Output the (X, Y) coordinate of the center of the cell containing the given text.  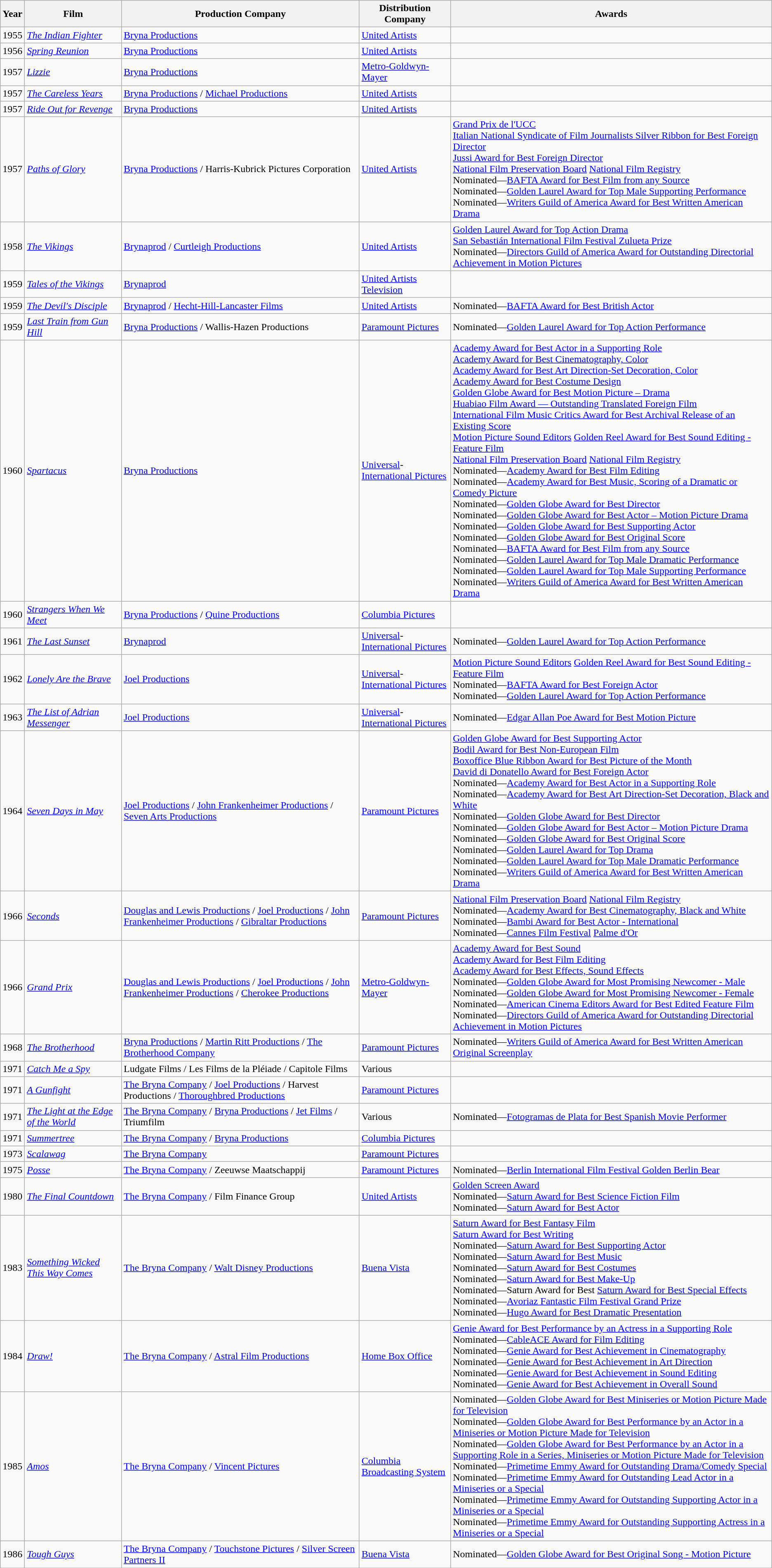
Nominated—Golden Globe Award for Best Original Song - Motion Picture (611, 1555)
The Bryna Company / Joel Productions / Harvest Productions / Thoroughbred Productions (240, 1090)
1961 (12, 641)
1983 (12, 1268)
1956 (12, 51)
Nominated—Writers Guild of America Award for Best Written American Original Screenplay (611, 1047)
A Gunfight (73, 1090)
The Brotherhood (73, 1047)
Scalawag (73, 1154)
Bryna Productions / Martin Ritt Productions / The Brotherhood Company (240, 1047)
Ludgate Films / Les Films de la Pléiade / Capitole Films (240, 1069)
Nominated—Berlin International Film Festival Golden Berlin Bear (611, 1169)
The Bryna Company / Film Finance Group (240, 1196)
Columbia Broadcasting System (405, 1466)
Douglas and Lewis Productions / Joel Productions / John Frankenheimer Productions / Cherokee Productions (240, 987)
Amos (73, 1466)
The Bryna Company / Walt Disney Productions (240, 1268)
Bryna Productions / Quine Productions (240, 614)
Seconds (73, 916)
Joel Productions / John Frankenheimer Productions / Seven Arts Productions (240, 811)
Draw! (73, 1356)
1964 (12, 811)
The Final Countdown (73, 1196)
Spring Reunion (73, 51)
Brynaprod / Hecht-Hill-Lancaster Films (240, 305)
Bryna Productions / Wallis-Hazen Productions (240, 327)
Brynaprod / Curtleigh Productions (240, 246)
Year (12, 14)
The Bryna Company / Touchstone Pictures / Silver Screen Partners II (240, 1555)
Nominated—Fotogramas de Plata for Best Spanish Movie Performer (611, 1117)
Bryna Productions / Harris-Kubrick Pictures Corporation (240, 169)
Tough Guys (73, 1555)
Something Wicked This Way Comes (73, 1268)
Douglas and Lewis Productions / Joel Productions / John Frankenheimer Productions / Gibraltar Productions (240, 916)
Tales of the Vikings (73, 284)
Last Train from Gun Hill (73, 327)
1986 (12, 1555)
The List of Adrian Messenger (73, 717)
Home Box Office (405, 1356)
1975 (12, 1169)
The Bryna Company (240, 1154)
1955 (12, 35)
United Artists Television (405, 284)
Ride Out for Revenge (73, 109)
1973 (12, 1154)
1980 (12, 1196)
Lonely Are the Brave (73, 679)
Nominated—Edgar Allan Poe Award for Best Motion Picture (611, 717)
Strangers When We Meet (73, 614)
1958 (12, 246)
The Vikings (73, 246)
Bryna Productions / Michael Productions (240, 93)
The Light at the Edge of the World (73, 1117)
1962 (12, 679)
Posse (73, 1169)
Paths of Glory (73, 169)
Distribution Company (405, 14)
Awards (611, 14)
Production Company (240, 14)
The Bryna Company / Zeeuwse Maatschappij (240, 1169)
The Bryna Company / Bryna Productions (240, 1138)
Spartacus (73, 470)
The Devil's Disciple (73, 305)
Lizzie (73, 72)
Nominated—BAFTA Award for Best British Actor (611, 305)
Summertree (73, 1138)
The Bryna Company / Astral Film Productions (240, 1356)
The Bryna Company / Vincent Pictures (240, 1466)
1985 (12, 1466)
Film (73, 14)
Golden Screen AwardNominated—Saturn Award for Best Science Fiction FilmNominated—Saturn Award for Best Actor (611, 1196)
1963 (12, 717)
1984 (12, 1356)
Seven Days in May (73, 811)
Grand Prix (73, 987)
Catch Me a Spy (73, 1069)
The Indian Fighter (73, 35)
The Bryna Company / Bryna Productions / Jet Films / Triumfilm (240, 1117)
1968 (12, 1047)
The Careless Years (73, 93)
The Last Sunset (73, 641)
